Find where the given text appears and provide that cell's center as [X, Y] coordinate. 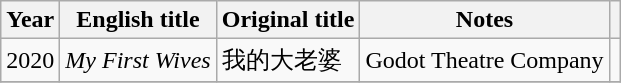
2020 [30, 60]
Notes [484, 20]
Original title [288, 20]
English title [138, 20]
Godot Theatre Company [484, 60]
Year [30, 20]
我的大老婆 [288, 60]
My First Wives [138, 60]
